Scan for the cell matching the given text and deliver its [x, y] coordinate at center. 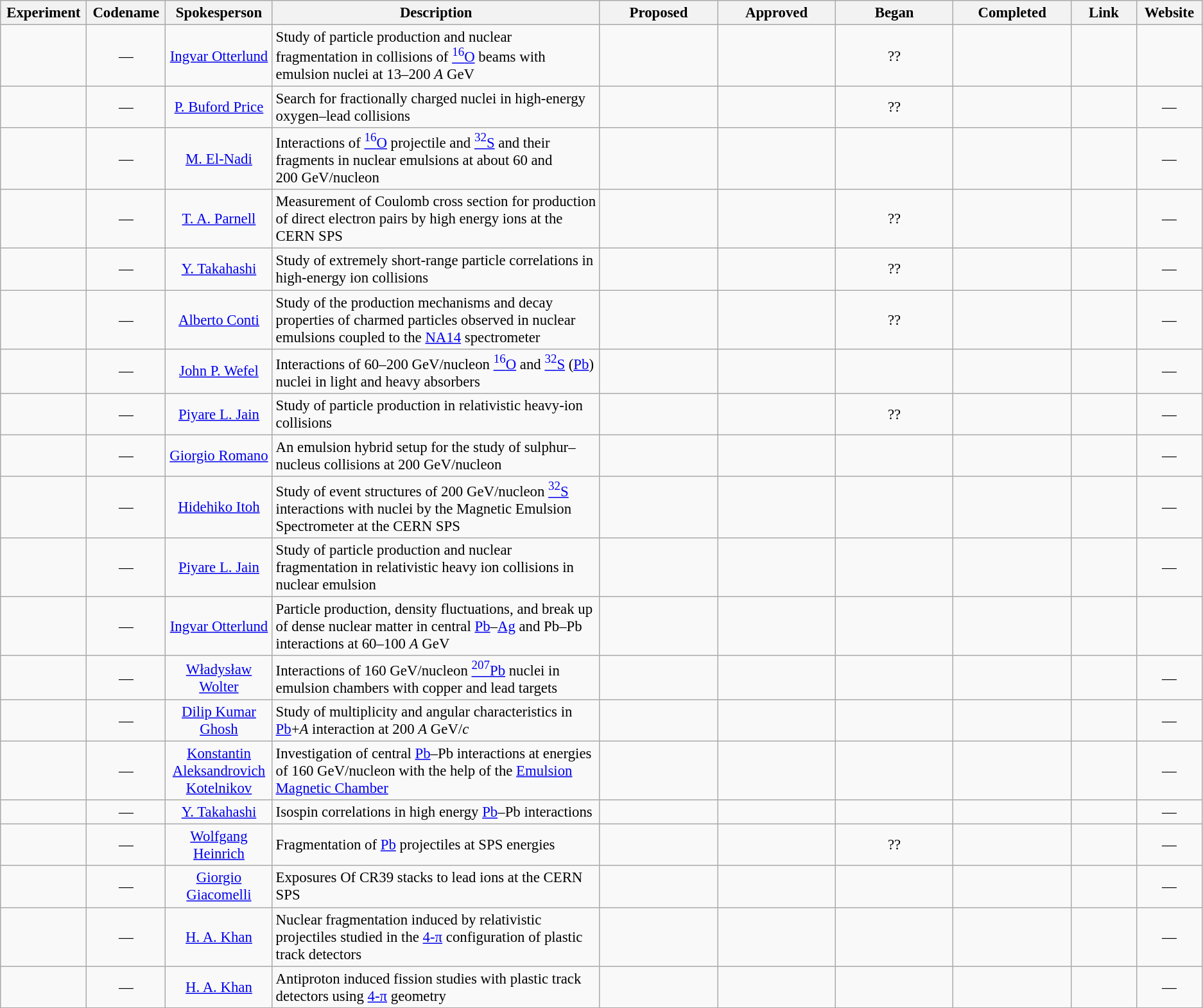
Search for fractionally charged nuclei in high-energy oxygen–lead collisions [436, 108]
Link [1103, 13]
Study of particle production and nuclear fragmentation in collisions of 16O beams with emulsion nuclei at 13–200 A GeV [436, 56]
Study of extremely short-range particle correlations in high-energy ion collisions [436, 270]
Interactions of 60–200 GeV/nucleon 16O and 32S (Pb) nuclei in light and heavy absorbers [436, 371]
Completed [1012, 13]
Konstantin Aleksandrovich Kotelnikov [220, 771]
Hidehiko Itoh [220, 507]
Investigation of central Pb–Pb interactions at energies of 160 GeV/nucleon with the help of the Emulsion Magnetic Chamber [436, 771]
Exposures Of CR39 stacks to lead ions at the CERN SPS [436, 887]
Władysław Wolter [220, 678]
Study of particle production in relativistic heavy-ion collisions [436, 413]
M. El-Nadi [220, 159]
John P. Wefel [220, 371]
Interactions of 16O projectile and 32S and their fragments in nuclear emulsions at about 60 and 200 GeV/nucleon [436, 159]
Study of particle production and nuclear fragmentation in relativistic heavy ion collisions in nuclear emulsion [436, 568]
Alberto Conti [220, 320]
Isospin correlations in high energy Pb–Pb interactions [436, 812]
An emulsion hybrid setup for the study of sulphur–nucleus collisions at 200 GeV/nucleon [436, 456]
Approved [777, 13]
Website [1169, 13]
Description [436, 13]
Antiproton induced fission studies with plastic track detectors using 4-π geometry [436, 987]
P. Buford Price [220, 108]
Study of the production mechanisms and decay properties of charmed particles observed in nuclear emulsions coupled to the NA14 spectrometer [436, 320]
Particle production, density fluctuations, and break up of dense nuclear matter in central Pb–Ag and Pb–Pb interactions at 60–100 A GeV [436, 626]
Measurement of Coulomb cross section for production of direct electron pairs by high energy ions at the CERN SPS [436, 220]
T. A. Parnell [220, 220]
Spokesperson [220, 13]
Experiment [44, 13]
Study of multiplicity and angular characteristics in Pb+A interaction at 200 A GeV/c [436, 720]
Proposed [659, 13]
Study of event structures of 200 GeV/nucleon 32S interactions with nuclei by the Magnetic Emulsion Spectrometer at the CERN SPS [436, 507]
Dilip Kumar Ghosh [220, 720]
Began [894, 13]
Interactions of 160 GeV/nucleon 207Pb nuclei in emulsion chambers with copper and lead targets [436, 678]
Fragmentation of Pb projectiles at SPS energies [436, 845]
Giorgio Romano [220, 456]
Codename [126, 13]
Giorgio Giacomelli [220, 887]
Wolfgang Heinrich [220, 845]
Nuclear fragmentation induced by relativistic projectiles studied in the 4-π configuration of plastic track detectors [436, 937]
